Identify which cell holds the provided text, then report its (X, Y) central coordinate. 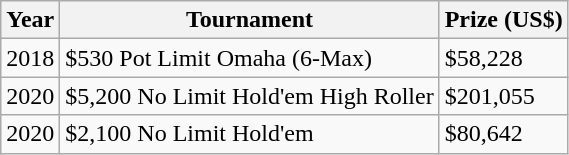
$58,228 (504, 58)
$2,100 No Limit Hold'em (250, 134)
Tournament (250, 20)
2018 (30, 58)
Year (30, 20)
$201,055 (504, 96)
Prize (US$) (504, 20)
$530 Pot Limit Omaha (6-Max) (250, 58)
$5,200 No Limit Hold'em High Roller (250, 96)
$80,642 (504, 134)
